Output the (X, Y) coordinate of the center of the cell containing the given text.  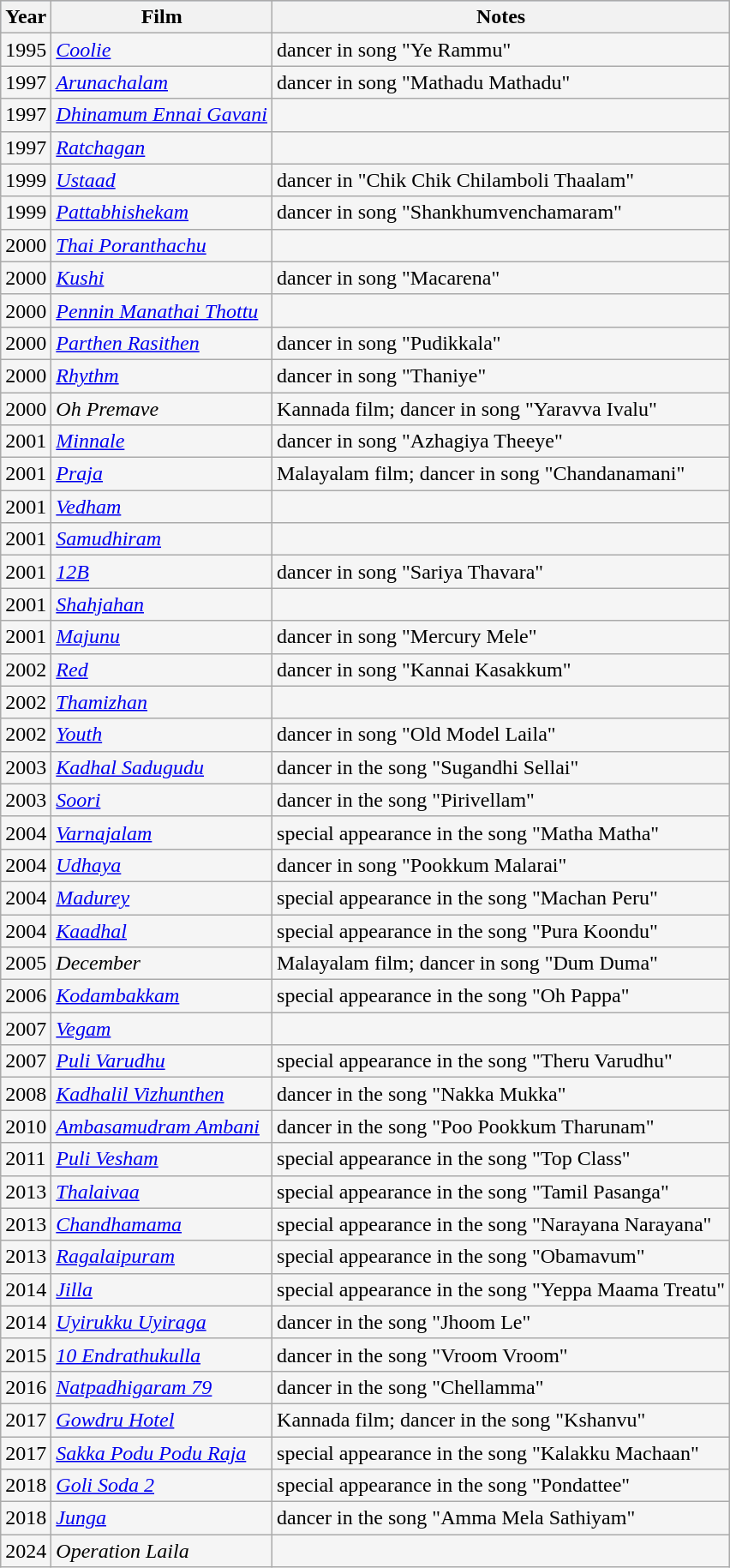
dancer in song "Sariya Thavara" (501, 572)
Ambasamudram Ambani (162, 1126)
Ustaad (162, 180)
dancer in song "Old Model Laila" (501, 735)
Malayalam film; dancer in song "Dum Duma" (501, 964)
Dhinamum Ennai Gavani (162, 115)
Kushi (162, 278)
Shahjahan (162, 604)
dancer in the song "Vroom Vroom" (501, 1355)
dancer in the song "Amma Mela Sathiyam" (501, 1518)
2011 (26, 1159)
Kaadhal (162, 930)
2015 (26, 1355)
dancer in song "Kannai Kasakkum" (501, 670)
dancer in song "Mercury Mele" (501, 637)
special appearance in the song "Kalakku Machaan" (501, 1453)
Arunachalam (162, 82)
Kannada film; dancer in song "Yaravva Ivalu" (501, 409)
Thamizhan (162, 702)
Film (162, 17)
special appearance in the song "Machan Peru" (501, 898)
Coolie (162, 50)
Natpadhigaram 79 (162, 1387)
Junga (162, 1518)
Jilla (162, 1289)
Year (26, 17)
dancer in the song "Pirivellam" (501, 800)
Vegam (162, 1029)
dancer in "Chik Chik Chilamboli Thaalam" (501, 180)
Thai Poranthachu (162, 245)
dancer in song "Shankhumvenchamaram" (501, 213)
special appearance in the song "Matha Matha" (501, 832)
Kodambakkam (162, 996)
Chandhamama (162, 1224)
special appearance in the song "Tamil Pasanga" (501, 1192)
Soori (162, 800)
special appearance in the song "Pondattee" (501, 1486)
Varnajalam (162, 832)
Minnale (162, 442)
Ragalaipuram (162, 1257)
2006 (26, 996)
Goli Soda 2 (162, 1486)
dancer in the song "Sugandhi Sellai" (501, 767)
dancer in song "Pookkum Malarai" (501, 865)
December (162, 964)
Oh Premave (162, 409)
2008 (26, 1094)
Gowdru Hotel (162, 1420)
Ratchagan (162, 147)
Vedham (162, 507)
special appearance in the song "Narayana Narayana" (501, 1224)
dancer in the song "Jhoom Le" (501, 1322)
12B (162, 572)
Thalaivaa (162, 1192)
Puli Varudhu (162, 1061)
dancer in the song "Chellamma" (501, 1387)
special appearance in the song "Pura Koondu" (501, 930)
2024 (26, 1551)
dancer in the song "Nakka Mukka" (501, 1094)
special appearance in the song "Obamavum" (501, 1257)
dancer in song "Azhagiya Theeye" (501, 442)
Notes (501, 17)
Madurey (162, 898)
Majunu (162, 637)
Praja (162, 474)
Youth (162, 735)
1995 (26, 50)
special appearance in the song "Top Class" (501, 1159)
10 Endrathukulla (162, 1355)
Red (162, 670)
Operation Laila (162, 1551)
Samudhiram (162, 539)
2010 (26, 1126)
Sakka Podu Podu Raja (162, 1453)
2005 (26, 964)
Pattabhishekam (162, 213)
Kannada film; dancer in the song "Kshanvu" (501, 1420)
special appearance in the song "Oh Pappa" (501, 996)
special appearance in the song "Theru Varudhu" (501, 1061)
special appearance in the song "Yeppa Maama Treatu" (501, 1289)
Pennin Manathai Thottu (162, 310)
dancer in song "Thaniye" (501, 375)
Puli Vesham (162, 1159)
dancer in song "Pudikkala" (501, 343)
Kadhalil Vizhunthen (162, 1094)
dancer in song "Ye Rammu" (501, 50)
Kadhal Sadugudu (162, 767)
Udhaya (162, 865)
Malayalam film; dancer in song "Chandanamani" (501, 474)
Parthen Rasithen (162, 343)
dancer in song "Macarena" (501, 278)
2016 (26, 1387)
dancer in song "Mathadu Mathadu" (501, 82)
dancer in the song "Poo Pookkum Tharunam" (501, 1126)
Rhythm (162, 375)
Uyirukku Uyiraga (162, 1322)
